Scan for the cell matching the given text and deliver its (x, y) coordinate at center. 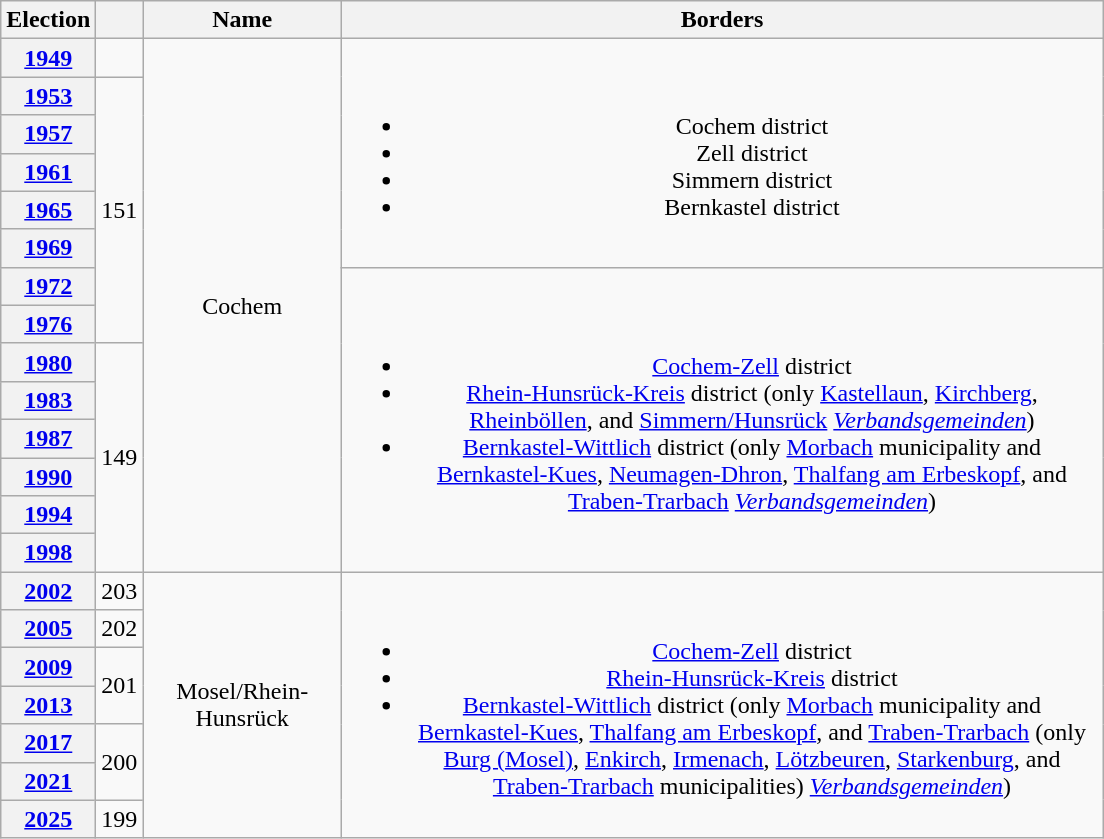
1980 (48, 362)
1983 (48, 400)
199 (120, 819)
1957 (48, 134)
1969 (48, 248)
1972 (48, 286)
1987 (48, 438)
2009 (48, 667)
Cochem (242, 306)
2025 (48, 819)
1949 (48, 58)
Election (48, 20)
202 (120, 629)
1976 (48, 324)
1965 (48, 210)
2002 (48, 591)
2017 (48, 743)
201 (120, 686)
Cochem districtZell districtSimmern districtBernkastel district (722, 153)
1998 (48, 553)
149 (120, 457)
203 (120, 591)
2005 (48, 629)
1994 (48, 515)
Borders (722, 20)
2013 (48, 705)
200 (120, 762)
1990 (48, 477)
151 (120, 210)
1961 (48, 172)
1953 (48, 96)
2021 (48, 781)
Name (242, 20)
Mosel/Rhein-Hunsrück (242, 705)
